Detect which cell encompasses the target text, then output its (x, y) center coordinate. 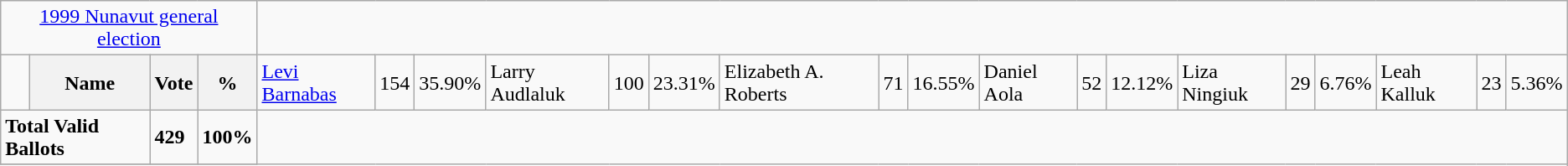
Levi Barnabas (317, 82)
23 (1491, 82)
Liza Ningiuk (1231, 82)
Elizabeth A. Roberts (799, 82)
100 (628, 82)
100% (228, 137)
6.76% (1345, 82)
154 (395, 82)
1999 Nunavut general election (129, 29)
71 (893, 82)
Name (90, 82)
12.12% (1142, 82)
23.31% (683, 82)
Total Valid Ballots (75, 137)
Daniel Aola (1029, 82)
16.55% (943, 82)
29 (1300, 82)
429 (174, 137)
35.90% (451, 82)
Leah Kalluk (1426, 82)
5.36% (1536, 82)
% (228, 82)
52 (1092, 82)
Vote (174, 82)
Larry Audlaluk (548, 82)
